Detect which cell encompasses the target text, then output its [x, y] center coordinate. 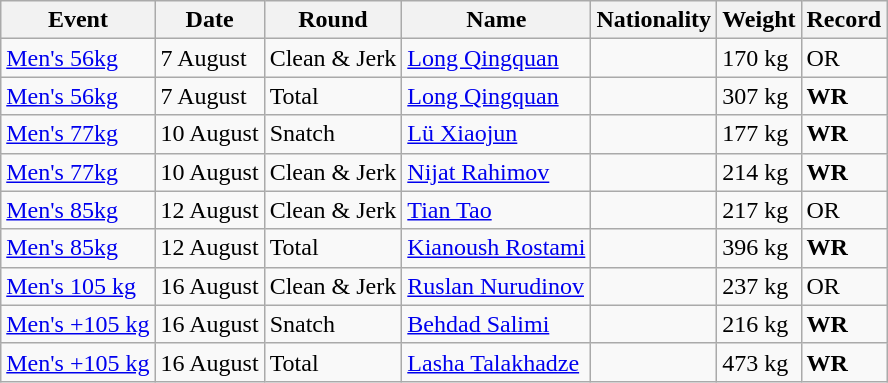
Lasha Talakhadze [496, 362]
Men's 105 kg [78, 286]
307 kg [759, 96]
Nijat Rahimov [496, 172]
Event [78, 20]
170 kg [759, 58]
473 kg [759, 362]
Weight [759, 20]
217 kg [759, 210]
Record [844, 20]
Tian Tao [496, 210]
Round [333, 20]
Nationality [654, 20]
214 kg [759, 172]
Behdad Salimi [496, 324]
396 kg [759, 248]
177 kg [759, 134]
Name [496, 20]
Lü Xiaojun [496, 134]
216 kg [759, 324]
Date [210, 20]
Kianoush Rostami [496, 248]
237 kg [759, 286]
Ruslan Nurudinov [496, 286]
